Find where the given text appears and provide that cell's center as [X, Y] coordinate. 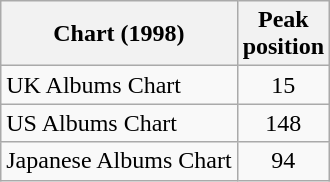
UK Albums Chart [119, 85]
Chart (1998) [119, 34]
Peakposition [283, 34]
94 [283, 161]
Japanese Albums Chart [119, 161]
15 [283, 85]
148 [283, 123]
US Albums Chart [119, 123]
